Identify which cell holds the provided text, then report its [x, y] central coordinate. 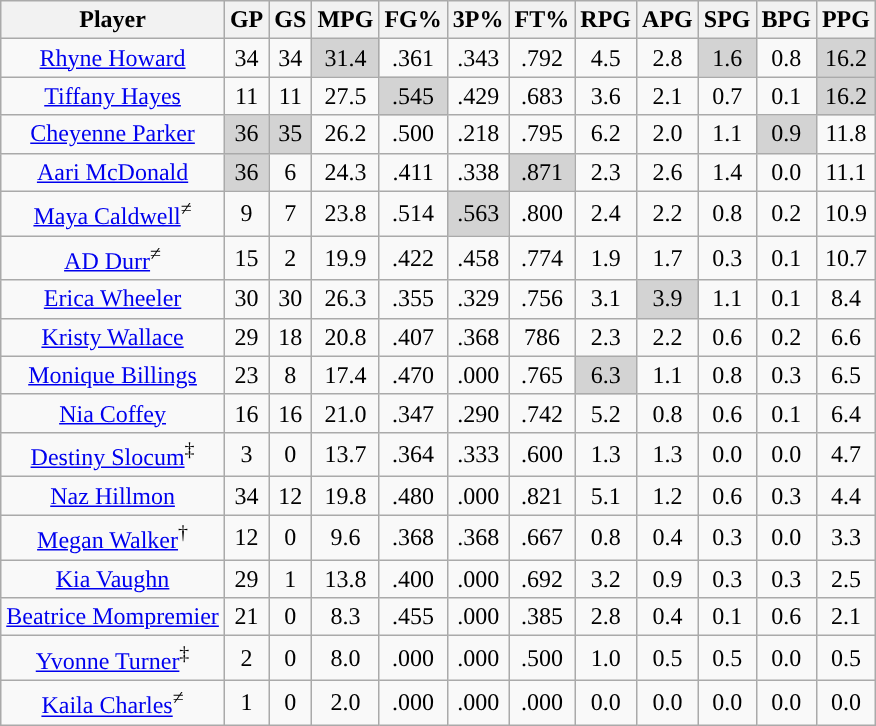
.480 [413, 496]
786 [542, 337]
1.9 [606, 258]
Cheyenne Parker [113, 134]
20.8 [346, 337]
Tiffany Hayes [113, 96]
19.8 [346, 496]
.458 [478, 258]
11.8 [846, 134]
6 [290, 172]
5.1 [606, 496]
1.4 [727, 172]
Kia Vaughn [113, 579]
FT% [542, 20]
10.7 [846, 258]
8.4 [846, 299]
RPG [606, 20]
.333 [478, 454]
3.6 [606, 96]
AD Durr≠ [113, 258]
4.5 [606, 58]
2.5 [846, 579]
.329 [478, 299]
Aari McDonald [113, 172]
.795 [542, 134]
.742 [542, 413]
18 [290, 337]
.600 [542, 454]
.692 [542, 579]
11.1 [846, 172]
.800 [542, 214]
8.0 [346, 658]
.821 [542, 496]
.563 [478, 214]
3.2 [606, 579]
Destiny Slocum‡ [113, 454]
6.6 [846, 337]
23.8 [346, 214]
.364 [413, 454]
Kaila Charles≠ [113, 702]
3.3 [846, 538]
.470 [413, 375]
8 [290, 375]
GS [290, 20]
.218 [478, 134]
4.7 [846, 454]
.774 [542, 258]
.361 [413, 58]
4.4 [846, 496]
9.6 [346, 538]
PPG [846, 20]
Kristy Wallace [113, 337]
9 [246, 214]
8.3 [346, 617]
26.2 [346, 134]
Megan Walker† [113, 538]
.422 [413, 258]
1.0 [606, 658]
21 [246, 617]
3.1 [606, 299]
10.9 [846, 214]
SPG [727, 20]
2.6 [668, 172]
MPG [346, 20]
1.2 [668, 496]
.385 [542, 617]
3P% [478, 20]
.455 [413, 617]
19.9 [346, 258]
.429 [478, 96]
2.4 [606, 214]
.792 [542, 58]
1.6 [727, 58]
Rhyne Howard [113, 58]
6.4 [846, 413]
.347 [413, 413]
6.5 [846, 375]
5.2 [606, 413]
Naz Hillmon [113, 496]
.407 [413, 337]
21.0 [346, 413]
.871 [542, 172]
.756 [542, 299]
GP [246, 20]
13.7 [346, 454]
.514 [413, 214]
24.3 [346, 172]
6.2 [606, 134]
23 [246, 375]
13.8 [346, 579]
BPG [786, 20]
1.7 [668, 258]
35 [290, 134]
.400 [413, 579]
0.7 [727, 96]
.667 [542, 538]
Monique Billings [113, 375]
.411 [413, 172]
.683 [542, 96]
.290 [478, 413]
3 [246, 454]
FG% [413, 20]
.765 [542, 375]
7 [290, 214]
Player [113, 20]
APG [668, 20]
Yvonne Turner‡ [113, 658]
26.3 [346, 299]
15 [246, 258]
3.9 [668, 299]
.355 [413, 299]
27.5 [346, 96]
.343 [478, 58]
Maya Caldwell≠ [113, 214]
Erica Wheeler [113, 299]
.338 [478, 172]
.545 [413, 96]
Nia Coffey [113, 413]
Beatrice Mompremier [113, 617]
17.4 [346, 375]
6.3 [606, 375]
31.4 [346, 58]
